Detect which cell encompasses the target text, then output its [x, y] center coordinate. 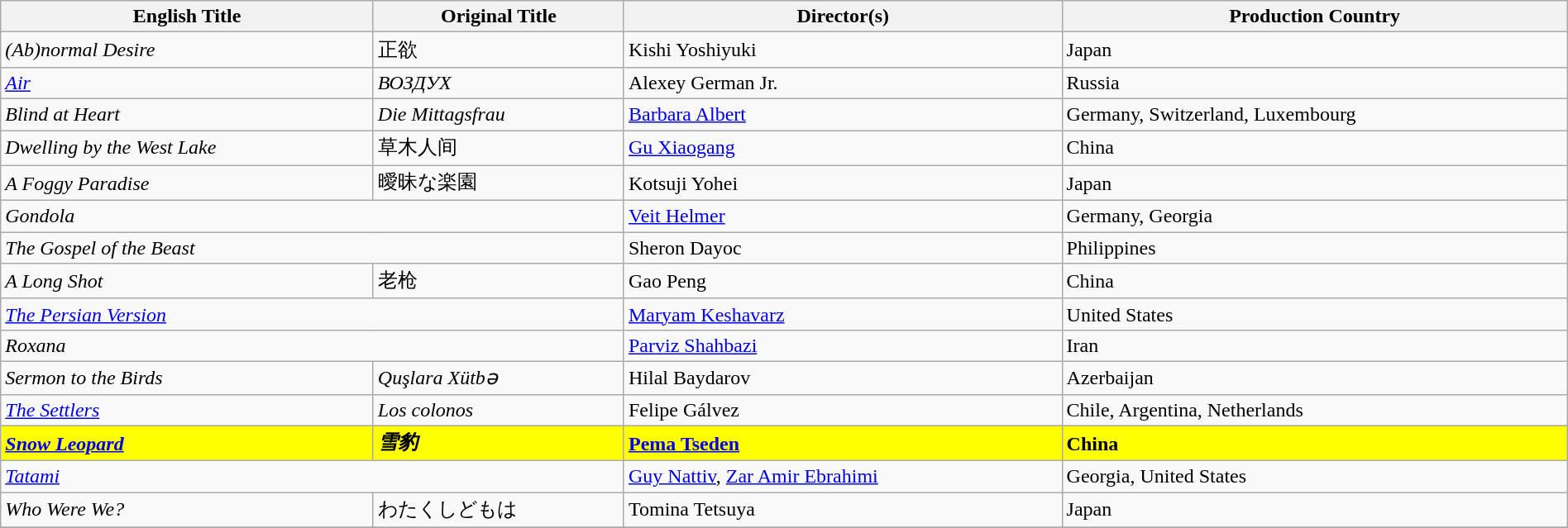
A Foggy Paradise [187, 183]
Kishi Yoshiyuki [843, 50]
Director(s) [843, 17]
Georgia, United States [1315, 477]
Sermon to the Birds [187, 378]
Gao Peng [843, 281]
Air [187, 83]
(Ab)normal Desire [187, 50]
The Settlers [187, 410]
Roxana [313, 345]
ВОЗДУХ [498, 83]
Blind at Heart [187, 114]
Hilal Baydarov [843, 378]
Felipe Gálvez [843, 410]
Azerbaijan [1315, 378]
正欲 [498, 50]
Chile, Argentina, Netherlands [1315, 410]
A Long Shot [187, 281]
Guy Nattiv, Zar Amir Ebrahimi [843, 477]
The Gospel of the Beast [313, 248]
Tomina Tetsuya [843, 511]
Germany, Georgia [1315, 216]
曖昧な楽園 [498, 183]
Maryam Keshavarz [843, 314]
English Title [187, 17]
Philippines [1315, 248]
Die Mittagsfrau [498, 114]
Sheron Dayoc [843, 248]
United States [1315, 314]
Kotsuji Yohei [843, 183]
Quşlara Xütbə [498, 378]
Original Title [498, 17]
Who Were We? [187, 511]
老枪 [498, 281]
Germany, Switzerland, Luxembourg [1315, 114]
Gu Xiaogang [843, 149]
Tatami [313, 477]
わたくしどもは [498, 511]
Snow Leopard [187, 443]
Gondola [313, 216]
The Persian Version [313, 314]
Russia [1315, 83]
Alexey German Jr. [843, 83]
Parviz Shahbazi [843, 345]
Barbara Albert [843, 114]
草木人间 [498, 149]
雪豹 [498, 443]
Pema Tseden [843, 443]
Dwelling by the West Lake [187, 149]
Veit Helmer [843, 216]
Los colonos [498, 410]
Iran [1315, 345]
Production Country [1315, 17]
